Output the [X, Y] coordinate of the center of the cell containing the given text.  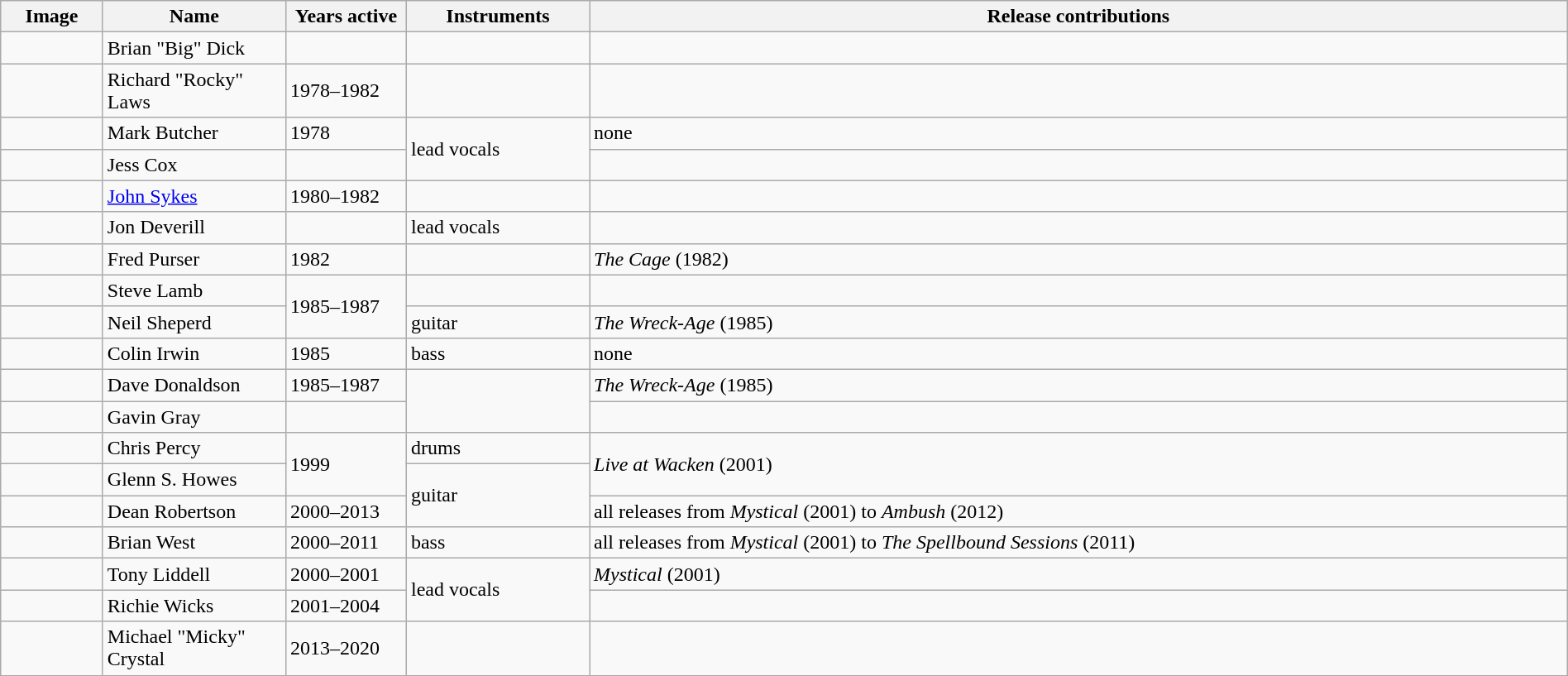
all releases from Mystical (2001) to Ambush (2012) [1078, 511]
Live at Wacken (2001) [1078, 464]
1982 [346, 259]
2000–2011 [346, 543]
Michael "Micky" Crystal [194, 649]
Brian West [194, 543]
John Sykes [194, 196]
The Cage (1982) [1078, 259]
1985 [346, 353]
Release contributions [1078, 17]
2000–2013 [346, 511]
Brian "Big" Dick [194, 48]
2013–2020 [346, 649]
Glenn S. Howes [194, 480]
Tony Liddell [194, 574]
Richie Wicks [194, 606]
Fred Purser [194, 259]
Years active [346, 17]
1980–1982 [346, 196]
1978 [346, 133]
Steve Lamb [194, 290]
Jess Cox [194, 165]
Chris Percy [194, 448]
Jon Deverill [194, 228]
Mark Butcher [194, 133]
Name [194, 17]
1978–1982 [346, 91]
1999 [346, 464]
Instruments [498, 17]
Mystical (2001) [1078, 574]
Gavin Gray [194, 416]
all releases from Mystical (2001) to The Spellbound Sessions (2011) [1078, 543]
Image [52, 17]
Neil Sheperd [194, 322]
Dean Robertson [194, 511]
drums [498, 448]
Richard "Rocky" Laws [194, 91]
2001–2004 [346, 606]
Colin Irwin [194, 353]
Dave Donaldson [194, 385]
2000–2001 [346, 574]
